Return the [x, y] coordinate for the center point of the cell that contains the specified text.  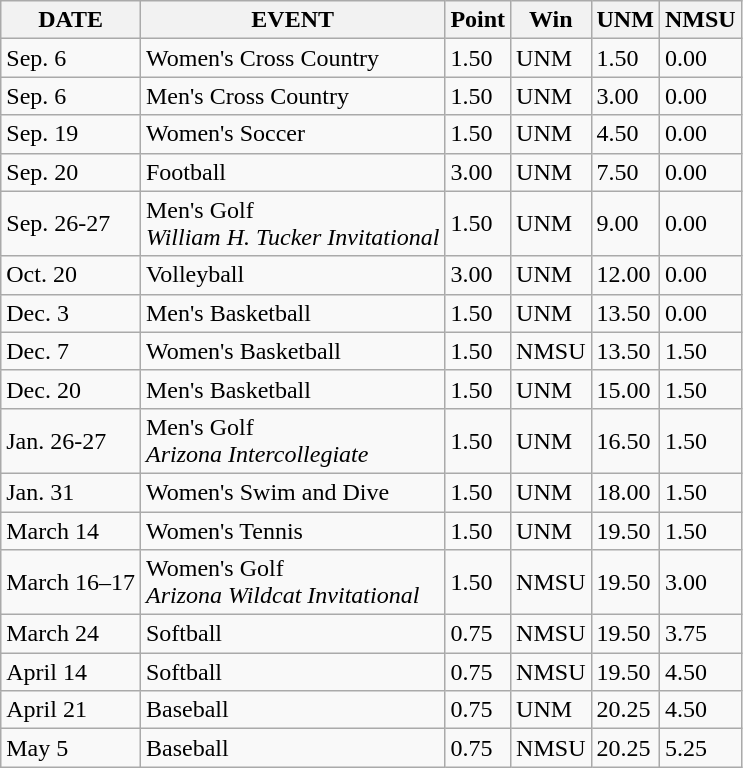
April 21 [71, 710]
Dec. 20 [71, 389]
April 14 [71, 672]
Men's Cross Country [292, 96]
Win [551, 20]
March 24 [71, 634]
15.00 [625, 389]
Women's Cross Country [292, 58]
Volleyball [292, 275]
7.50 [625, 172]
Dec. 7 [71, 351]
12.00 [625, 275]
Women's Soccer [292, 134]
Men's GolfWilliam H. Tucker Invitational [292, 224]
Men's GolfArizona Intercollegiate [292, 440]
9.00 [625, 224]
Point [478, 20]
Women's Tennis [292, 531]
Jan. 31 [71, 492]
EVENT [292, 20]
Women's Basketball [292, 351]
March 16–17 [71, 582]
Dec. 3 [71, 313]
Sep. 26-27 [71, 224]
Jan. 26-27 [71, 440]
Women's GolfArizona Wildcat Invitational [292, 582]
3.75 [700, 634]
Women's Swim and Dive [292, 492]
March 14 [71, 531]
DATE [71, 20]
18.00 [625, 492]
May 5 [71, 748]
Oct. 20 [71, 275]
16.50 [625, 440]
Sep. 19 [71, 134]
Football [292, 172]
Sep. 20 [71, 172]
5.25 [700, 748]
